Output the (X, Y) coordinate of the center of the cell containing the given text.  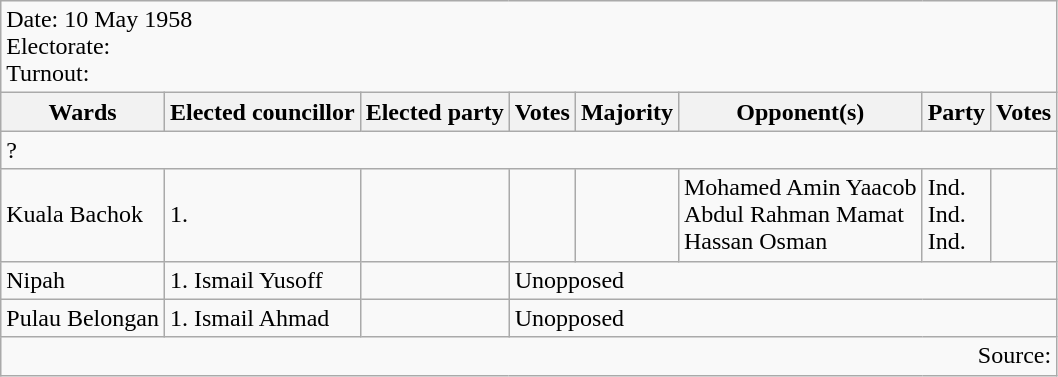
Ind.Ind.Ind. (956, 215)
Kuala Bachok (83, 215)
Opponent(s) (800, 112)
Wards (83, 112)
Mohamed Amin YaacobAbdul Rahman MamatHassan Osman (800, 215)
Nipah (83, 280)
Majority (626, 112)
Source: (529, 356)
1. Ismail Ahmad (262, 318)
Pulau Belongan (83, 318)
Date: 10 May 1958Electorate: Turnout: (529, 47)
Party (956, 112)
1. Ismail Yusoff (262, 280)
? (529, 150)
Elected councillor (262, 112)
1. (262, 215)
Elected party (434, 112)
